Identify which cell holds the provided text, then report its [X, Y] central coordinate. 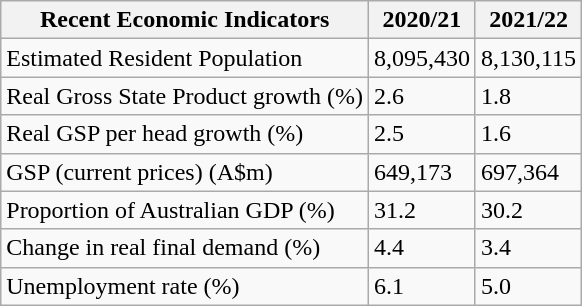
649,173 [422, 172]
8,095,430 [422, 58]
1.6 [528, 134]
Estimated Resident Population [185, 58]
Real GSP per head growth (%) [185, 134]
Change in real final demand (%) [185, 248]
2020/21 [422, 20]
31.2 [422, 210]
Unemployment rate (%) [185, 286]
GSP (current prices) (A$m) [185, 172]
5.0 [528, 286]
3.4 [528, 248]
Proportion of Australian GDP (%) [185, 210]
8,130,115 [528, 58]
Real Gross State Product growth (%) [185, 96]
4.4 [422, 248]
697,364 [528, 172]
2.6 [422, 96]
6.1 [422, 286]
2.5 [422, 134]
Recent Economic Indicators [185, 20]
1.8 [528, 96]
30.2 [528, 210]
2021/22 [528, 20]
